Search for the cell housing the specified text and yield its (x, y) center coordinate. 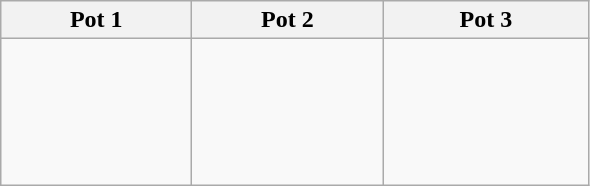
Pot 3 (486, 20)
Pot 1 (96, 20)
Pot 2 (288, 20)
